Return the (X, Y) coordinate for the center point of the cell that contains the specified text.  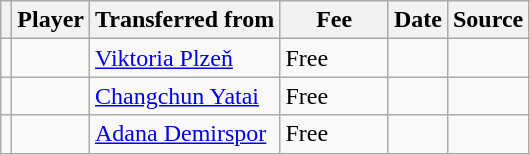
Source (488, 20)
Date (418, 20)
Adana Demirspor (185, 134)
Player (51, 20)
Fee (334, 20)
Viktoria Plzeň (185, 58)
Changchun Yatai (185, 96)
Transferred from (185, 20)
